Pinpoint the cell where the given text exists, returning its [x, y] midpoint coordinate. 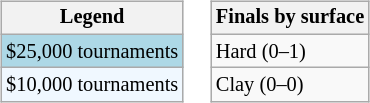
Finals by surface [290, 18]
$25,000 tournaments [92, 51]
$10,000 tournaments [92, 85]
Hard (0–1) [290, 51]
Clay (0–0) [290, 85]
Legend [92, 18]
